Scan for the cell matching the given text and deliver its (x, y) coordinate at center. 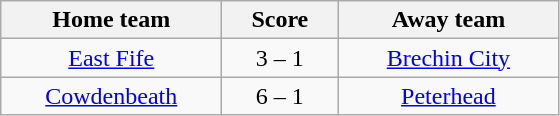
Peterhead (448, 96)
Cowdenbeath (112, 96)
Away team (448, 20)
3 – 1 (280, 58)
6 – 1 (280, 96)
Home team (112, 20)
East Fife (112, 58)
Brechin City (448, 58)
Score (280, 20)
